Return the [x, y] coordinate for the center point of the cell that contains the specified text.  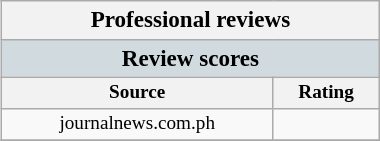
journalnews.com.ph [138, 124]
Professional reviews [191, 20]
Rating [326, 93]
Source [138, 93]
Review scores [191, 58]
